Capture the cell that displays the provided text and extract its (x, y) central coordinate. 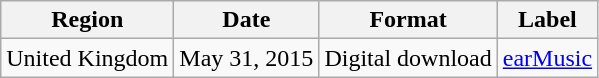
Label (547, 20)
Format (408, 20)
Region (88, 20)
Date (246, 20)
United Kingdom (88, 58)
May 31, 2015 (246, 58)
earMusic (547, 58)
Digital download (408, 58)
